Output the [X, Y] coordinate of the center of the cell containing the given text.  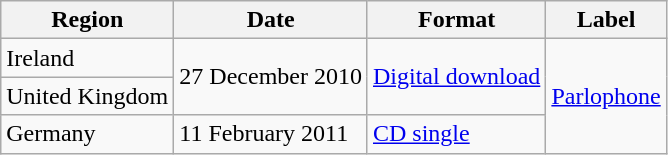
CD single [456, 134]
Ireland [88, 58]
United Kingdom [88, 96]
Format [456, 20]
Region [88, 20]
Label [606, 20]
Parlophone [606, 96]
Date [271, 20]
11 February 2011 [271, 134]
Digital download [456, 77]
Germany [88, 134]
27 December 2010 [271, 77]
